Provide the [X, Y] coordinate of the cell's center where the given text is located.  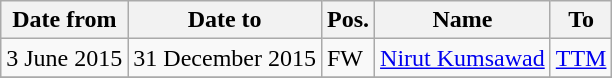
Name [463, 20]
Nirut Kumsawad [463, 58]
Date from [64, 20]
FW [348, 58]
Date to [225, 20]
To [581, 20]
Pos. [348, 20]
31 December 2015 [225, 58]
TTM [581, 58]
3 June 2015 [64, 58]
